Capture the cell that displays the provided text and extract its (X, Y) central coordinate. 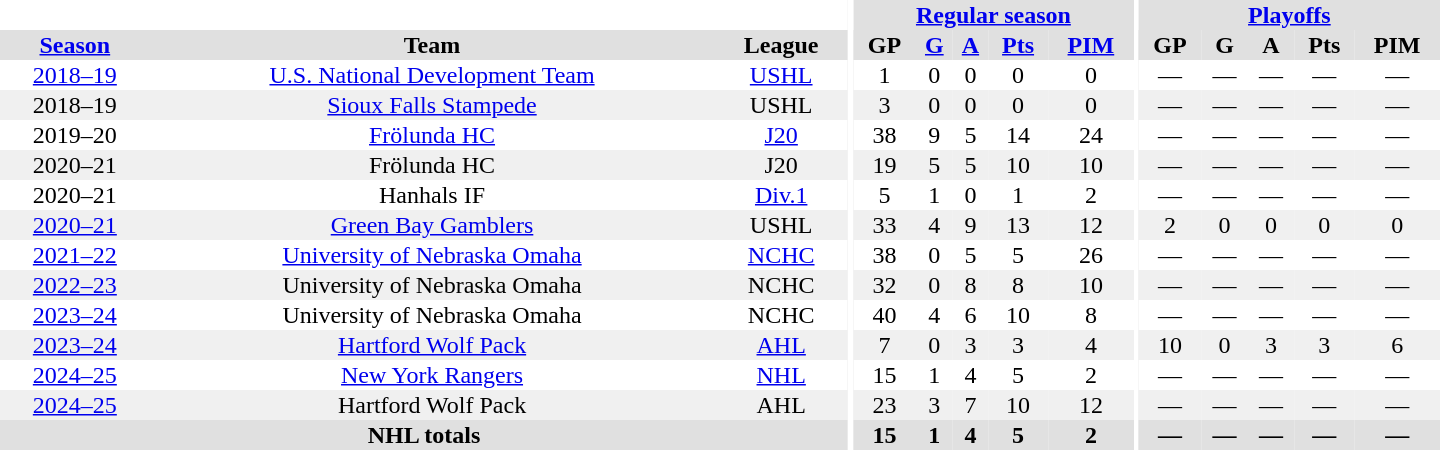
40 (884, 315)
2022–23 (75, 285)
NHL (781, 375)
League (781, 45)
26 (1090, 255)
NHL totals (424, 435)
Sioux Falls Stampede (432, 105)
Div.1 (781, 195)
2021–22 (75, 255)
14 (1018, 135)
New York Rangers (432, 375)
Regular season (993, 15)
Green Bay Gamblers (432, 225)
32 (884, 285)
23 (884, 405)
2019–20 (75, 135)
33 (884, 225)
Season (75, 45)
19 (884, 165)
24 (1090, 135)
Hanhals IF (432, 195)
Team (432, 45)
U.S. National Development Team (432, 75)
13 (1018, 225)
Playoffs (1290, 15)
